Locate the cell with the specified text and output its (X, Y) center coordinate. 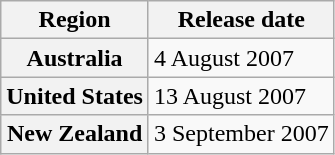
3 September 2007 (241, 134)
13 August 2007 (241, 96)
United States (75, 96)
Australia (75, 58)
Region (75, 20)
Release date (241, 20)
4 August 2007 (241, 58)
New Zealand (75, 134)
